Find where the given text appears and provide that cell's center as (x, y) coordinate. 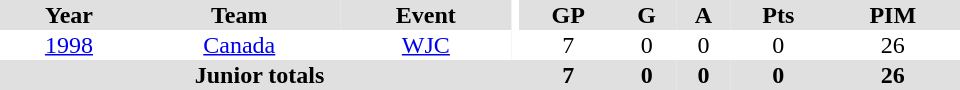
Year (69, 15)
Junior totals (260, 75)
1998 (69, 45)
WJC (426, 45)
G (646, 15)
A (704, 15)
Event (426, 15)
Canada (240, 45)
PIM (893, 15)
GP (568, 15)
Pts (778, 15)
Team (240, 15)
